Provide the (X, Y) coordinate of the cell's center where the given text is located.  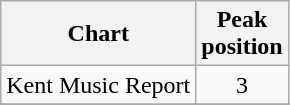
Peakposition (242, 34)
Kent Music Report (98, 85)
Chart (98, 34)
3 (242, 85)
